Pinpoint the cell where the given text exists, returning its (x, y) midpoint coordinate. 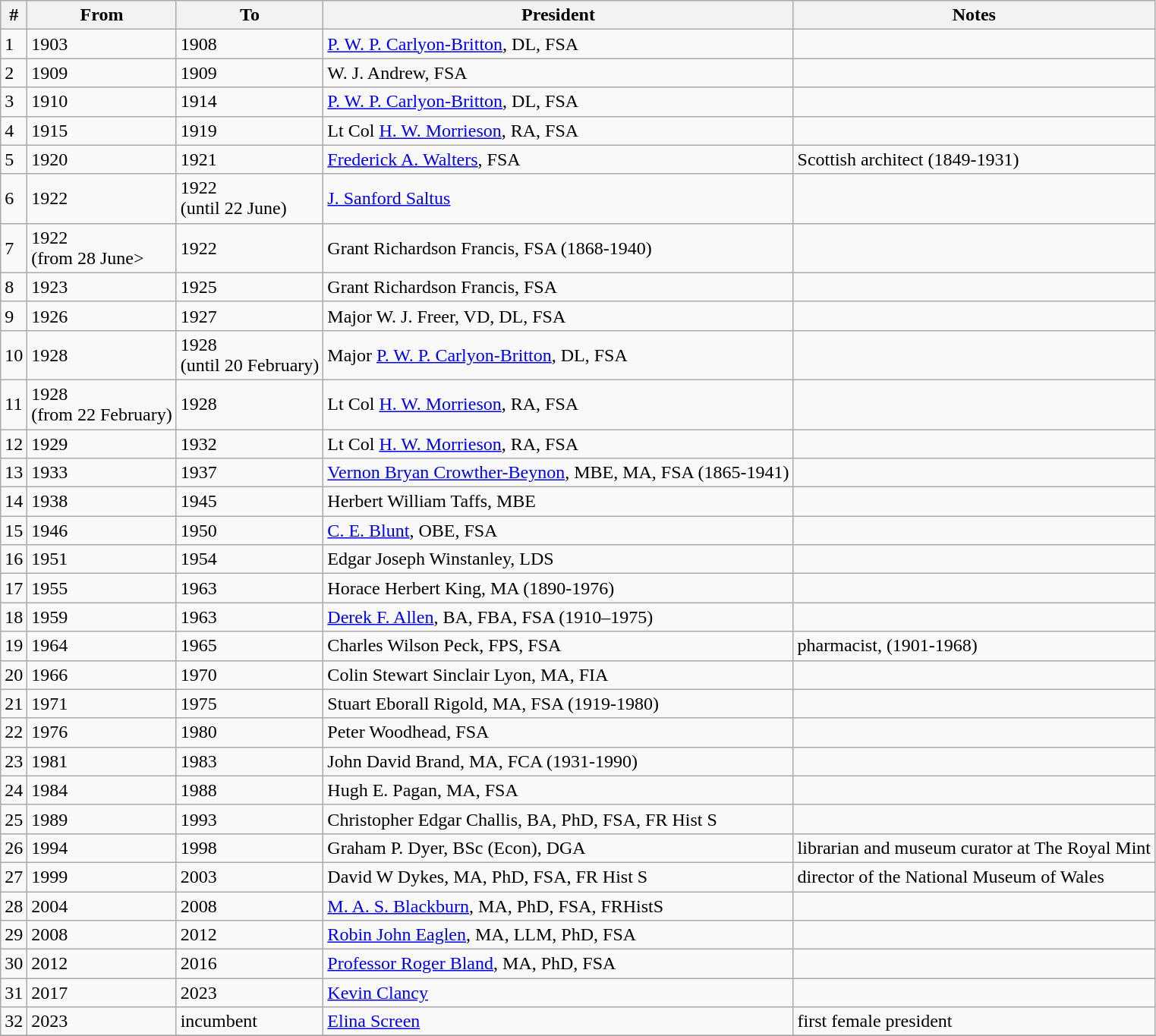
8 (14, 287)
1921 (250, 159)
Professor Roger Bland, MA, PhD, FSA (559, 964)
16 (14, 559)
1914 (250, 102)
1928(from 22 February) (102, 404)
Colin Stewart Sinclair Lyon, MA, FIA (559, 675)
2004 (102, 905)
32 (14, 1022)
1929 (102, 444)
1965 (250, 646)
17 (14, 588)
Edgar Joseph Winstanley, LDS (559, 559)
1983 (250, 761)
1908 (250, 44)
28 (14, 905)
Major W. J. Freer, VD, DL, FSA (559, 316)
Peter Woodhead, FSA (559, 732)
1927 (250, 316)
30 (14, 964)
2017 (102, 993)
1946 (102, 531)
2016 (250, 964)
1 (14, 44)
W. J. Andrew, FSA (559, 73)
1989 (102, 819)
From (102, 15)
Grant Richardson Francis, FSA (1868-1940) (559, 247)
1925 (250, 287)
1984 (102, 790)
1919 (250, 131)
4 (14, 131)
1993 (250, 819)
librarian and museum curator at The Royal Mint (975, 848)
1975 (250, 704)
Stuart Eborall Rigold, MA, FSA (1919-1980) (559, 704)
7 (14, 247)
Charles Wilson Peck, FPS, FSA (559, 646)
1932 (250, 444)
9 (14, 316)
12 (14, 444)
1955 (102, 588)
To (250, 15)
25 (14, 819)
1970 (250, 675)
J. Sanford Saltus (559, 199)
26 (14, 848)
Christopher Edgar Challis, BA, PhD, FSA, FR Hist S (559, 819)
Kevin Clancy (559, 993)
1980 (250, 732)
1994 (102, 848)
President (559, 15)
1954 (250, 559)
29 (14, 935)
Horace Herbert King, MA (1890-1976) (559, 588)
1999 (102, 877)
1922(until 22 June) (250, 199)
27 (14, 877)
1998 (250, 848)
1915 (102, 131)
1938 (102, 502)
1910 (102, 102)
1966 (102, 675)
31 (14, 993)
Frederick A. Walters, FSA (559, 159)
Derek F. Allen, BA, FBA, FSA (1910–1975) (559, 617)
C. E. Blunt, OBE, FSA (559, 531)
pharmacist, (1901-1968) (975, 646)
3 (14, 102)
1922(from 28 June> (102, 247)
22 (14, 732)
24 (14, 790)
David W Dykes, MA, PhD, FSA, FR Hist S (559, 877)
1951 (102, 559)
M. A. S. Blackburn, MA, PhD, FSA, FRHistS (559, 905)
Scottish architect (1849-1931) (975, 159)
2003 (250, 877)
Herbert William Taffs, MBE (559, 502)
14 (14, 502)
5 (14, 159)
1933 (102, 473)
10 (14, 355)
incumbent (250, 1022)
Graham P. Dyer, BSc (Econ), DGA (559, 848)
1959 (102, 617)
1945 (250, 502)
1920 (102, 159)
1928(until 20 February) (250, 355)
1926 (102, 316)
John David Brand, MA, FCA (1931-1990) (559, 761)
# (14, 15)
Vernon Bryan Crowther-Beynon, MBE, MA, FSA (1865-1941) (559, 473)
19 (14, 646)
20 (14, 675)
18 (14, 617)
1937 (250, 473)
Hugh E. Pagan, MA, FSA (559, 790)
first female president (975, 1022)
15 (14, 531)
6 (14, 199)
Notes (975, 15)
1971 (102, 704)
23 (14, 761)
11 (14, 404)
director of the National Museum of Wales (975, 877)
1923 (102, 287)
1903 (102, 44)
1950 (250, 531)
2 (14, 73)
1988 (250, 790)
Elina Screen (559, 1022)
1964 (102, 646)
Grant Richardson Francis, FSA (559, 287)
13 (14, 473)
1976 (102, 732)
1981 (102, 761)
Robin John Eaglen, MA, LLM, PhD, FSA (559, 935)
21 (14, 704)
Major P. W. P. Carlyon-Britton, DL, FSA (559, 355)
